For the text-containing cell, return its midpoint in (x, y) coordinate format. 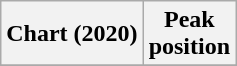
Peakposition (189, 34)
Chart (2020) (72, 34)
